Pinpoint the cell where the given text exists, returning its [x, y] midpoint coordinate. 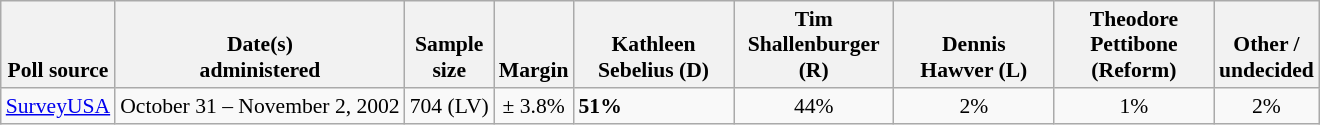
Margin [534, 44]
TheodorePettibone (Reform) [1134, 44]
Date(s)administered [260, 44]
704 (LV) [450, 106]
SurveyUSA [58, 106]
51% [653, 106]
KathleenSebelius (D) [653, 44]
Samplesize [450, 44]
Poll source [58, 44]
44% [814, 106]
TimShallenburger (R) [814, 44]
± 3.8% [534, 106]
DennisHawver (L) [974, 44]
October 31 – November 2, 2002 [260, 106]
1% [1134, 106]
Other /undecided [1266, 44]
